Find where the given text appears and provide that cell's center as [X, Y] coordinate. 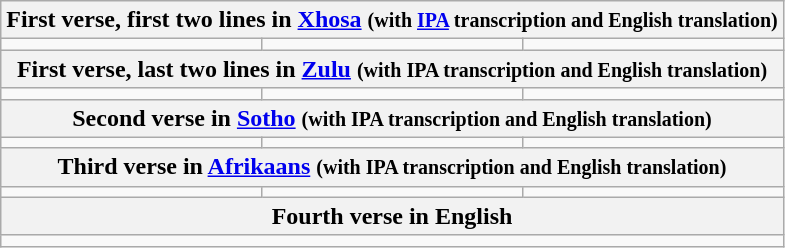
Fourth verse in English [392, 216]
Second verse in Sotho (with IPA transcription and English translation) [392, 118]
Third verse in Afrikaans (with IPA transcription and English translation) [392, 167]
First verse, first two lines in Xhosa (with IPA transcription and English translation) [392, 20]
First verse, last two lines in Zulu (with IPA transcription and English translation) [392, 69]
